Return [X, Y] of the center of cell containing provided text 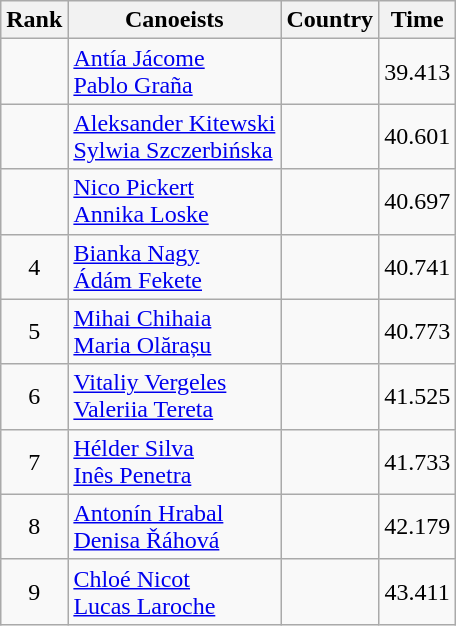
Hélder SilvaInês Penetra [174, 462]
Vitaliy VergelesValeriia Tereta [174, 396]
43.411 [418, 592]
7 [34, 462]
9 [34, 592]
40.697 [418, 202]
Antonín HrabalDenisa Řáhová [174, 526]
8 [34, 526]
42.179 [418, 526]
41.733 [418, 462]
Aleksander KitewskiSylwia Szczerbińska [174, 136]
6 [34, 396]
4 [34, 266]
Mihai ChihaiaMaria Olărașu [174, 332]
Nico PickertAnnika Loske [174, 202]
Time [418, 20]
5 [34, 332]
Bianka NagyÁdám Fekete [174, 266]
40.601 [418, 136]
Rank [34, 20]
Chloé NicotLucas Laroche [174, 592]
40.741 [418, 266]
41.525 [418, 396]
Canoeists [174, 20]
40.773 [418, 332]
39.413 [418, 72]
Country [330, 20]
Antía JácomePablo Graña [174, 72]
